For the text-containing cell, return its midpoint in (x, y) coordinate format. 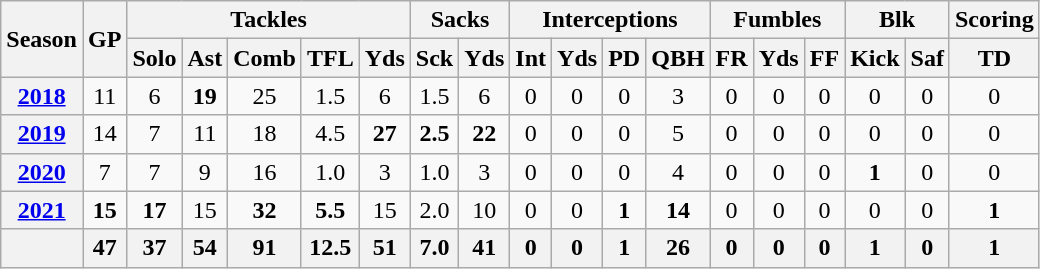
2018 (42, 96)
Season (42, 39)
2020 (42, 172)
19 (205, 96)
PD (624, 58)
18 (265, 134)
GP (104, 39)
Ast (205, 58)
2019 (42, 134)
Saf (927, 58)
Interceptions (610, 20)
47 (104, 248)
2021 (42, 210)
TD (994, 58)
5.5 (330, 210)
TFL (330, 58)
QBH (678, 58)
12.5 (330, 248)
22 (484, 134)
Comb (265, 58)
Fumbles (778, 20)
FR (732, 58)
Tackles (268, 20)
4.5 (330, 134)
41 (484, 248)
2.5 (434, 134)
Sacks (460, 20)
26 (678, 248)
Int (531, 58)
Blk (898, 20)
9 (205, 172)
27 (384, 134)
Solo (154, 58)
37 (154, 248)
32 (265, 210)
Kick (875, 58)
7.0 (434, 248)
54 (205, 248)
FF (824, 58)
10 (484, 210)
4 (678, 172)
25 (265, 96)
Sck (434, 58)
16 (265, 172)
Scoring (994, 20)
51 (384, 248)
17 (154, 210)
2.0 (434, 210)
5 (678, 134)
91 (265, 248)
